Output the [x, y] coordinate of the center of the cell containing the given text.  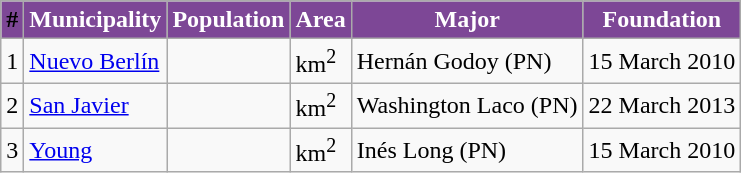
3 [12, 150]
Major [467, 20]
Foundation [662, 20]
San Javier [96, 106]
Inés Long (PN) [467, 150]
2 [12, 106]
# [12, 20]
Nuevo Berlín [96, 62]
Young [96, 150]
Municipality [96, 20]
Area [320, 20]
22 March 2013 [662, 106]
Hernán Godoy (PN) [467, 62]
Washington Laco (PN) [467, 106]
Population [228, 20]
1 [12, 62]
